Identify which cell holds the provided text, then report its (X, Y) central coordinate. 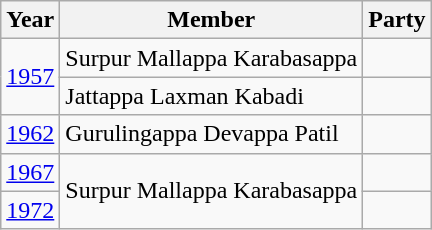
1972 (30, 210)
Member (212, 20)
1962 (30, 134)
1957 (30, 77)
Party (397, 20)
Jattappa Laxman Kabadi (212, 96)
1967 (30, 172)
Year (30, 20)
Gurulingappa Devappa Patil (212, 134)
